From the cell containing the given text, extract its center point as [X, Y] coordinate. 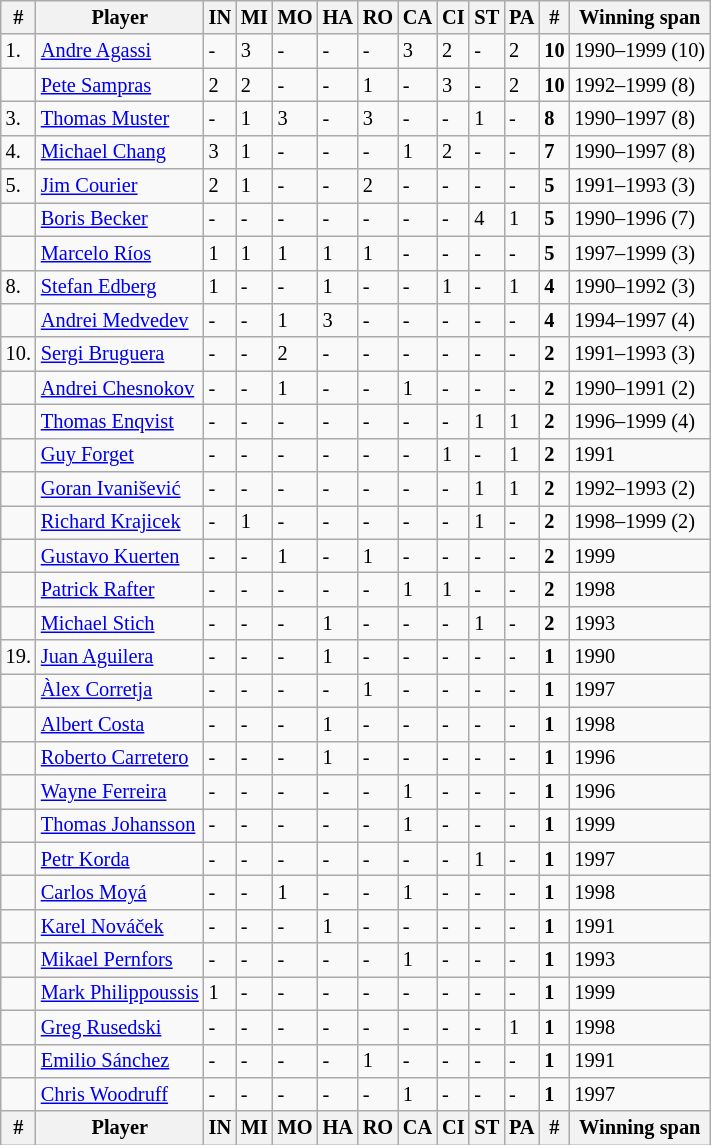
Albert Costa [120, 724]
1994–1997 (4) [639, 320]
7 [554, 152]
1997–1999 (3) [639, 253]
Mark Philippoussis [120, 993]
10. [18, 354]
Karel Nováček [120, 926]
Roberto Carretero [120, 758]
Patrick Rafter [120, 589]
Marcelo Ríos [120, 253]
Goran Ivanišević [120, 489]
Emilio Sánchez [120, 1061]
Richard Krajicek [120, 522]
19. [18, 657]
1990 [639, 657]
Michael Chang [120, 152]
Pete Sampras [120, 85]
Andre Agassi [120, 51]
Chris Woodruff [120, 1094]
Gustavo Kuerten [120, 556]
Wayne Ferreira [120, 791]
Andrei Medvedev [120, 320]
Boris Becker [120, 219]
Sergi Bruguera [120, 354]
Michael Stich [120, 623]
1996–1999 (4) [639, 421]
Carlos Moyá [120, 892]
Petr Korda [120, 859]
Stefan Edberg [120, 287]
3. [18, 118]
Andrei Chesnokov [120, 388]
8. [18, 287]
Mikael Pernfors [120, 960]
Thomas Muster [120, 118]
1990–1996 (7) [639, 219]
1998–1999 (2) [639, 522]
Juan Aguilera [120, 657]
5. [18, 186]
1. [18, 51]
1990–1992 (3) [639, 287]
Àlex Corretja [120, 690]
1992–1999 (8) [639, 85]
4. [18, 152]
1992–1993 (2) [639, 489]
8 [554, 118]
Jim Courier [120, 186]
1990–1991 (2) [639, 388]
Guy Forget [120, 455]
Thomas Enqvist [120, 421]
Greg Rusedski [120, 1027]
1990–1999 (10) [639, 51]
Thomas Johansson [120, 825]
